For the text-containing cell, return its midpoint in (x, y) coordinate format. 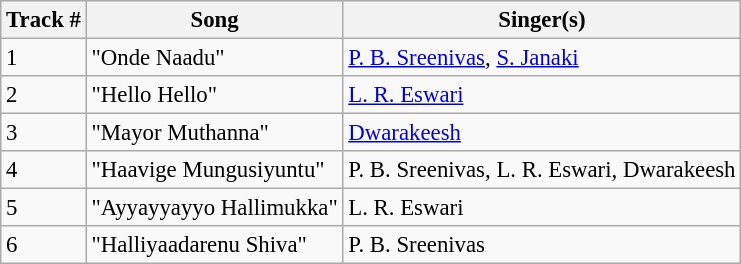
"Haavige Mungusiyuntu" (214, 170)
4 (44, 170)
P. B. Sreenivas (542, 245)
5 (44, 208)
"Halliyaadarenu Shiva" (214, 245)
"Mayor Muthanna" (214, 133)
1 (44, 58)
P. B. Sreenivas, L. R. Eswari, Dwarakeesh (542, 170)
Singer(s) (542, 20)
"Onde Naadu" (214, 58)
Dwarakeesh (542, 133)
P. B. Sreenivas, S. Janaki (542, 58)
Song (214, 20)
Track # (44, 20)
2 (44, 95)
"Hello Hello" (214, 95)
6 (44, 245)
"Ayyayyayyo Hallimukka" (214, 208)
3 (44, 133)
